Find where the given text appears and provide that cell's center as [x, y] coordinate. 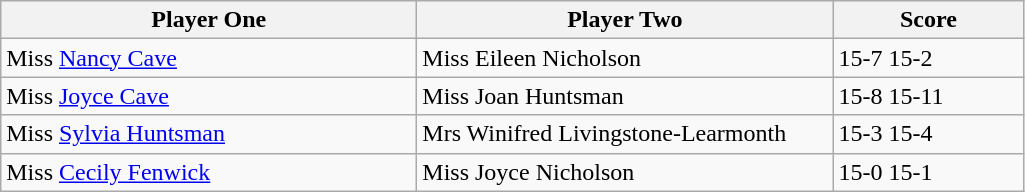
Player Two [625, 20]
Miss Eileen Nicholson [625, 58]
15-7 15-2 [928, 58]
Miss Joan Huntsman [625, 96]
15-8 15-11 [928, 96]
15-3 15-4 [928, 134]
Mrs Winifred Livingstone-Learmonth [625, 134]
Miss Joyce Nicholson [625, 172]
Miss Joyce Cave [209, 96]
Miss Nancy Cave [209, 58]
Player One [209, 20]
Score [928, 20]
15-0 15-1 [928, 172]
Miss Sylvia Huntsman [209, 134]
Miss Cecily Fenwick [209, 172]
